Search for the cell housing the specified text and yield its [X, Y] center coordinate. 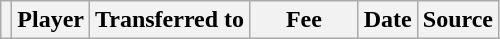
Source [458, 20]
Player [51, 20]
Transferred to [170, 20]
Date [388, 20]
Fee [304, 20]
